Return the (x, y) coordinate for the center point of the cell that contains the specified text.  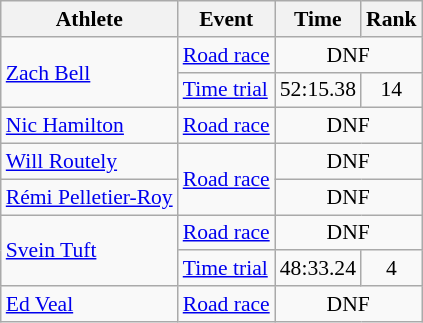
52:15.38 (318, 90)
Time (318, 19)
Rémi Pelletier-Roy (90, 197)
4 (392, 269)
48:33.24 (318, 269)
Svein Tuft (90, 250)
Nic Hamilton (90, 126)
14 (392, 90)
Athlete (90, 19)
Rank (392, 19)
Ed Veal (90, 304)
Event (226, 19)
Zach Bell (90, 72)
Will Routely (90, 162)
